Find where the given text appears and provide that cell's center as [X, Y] coordinate. 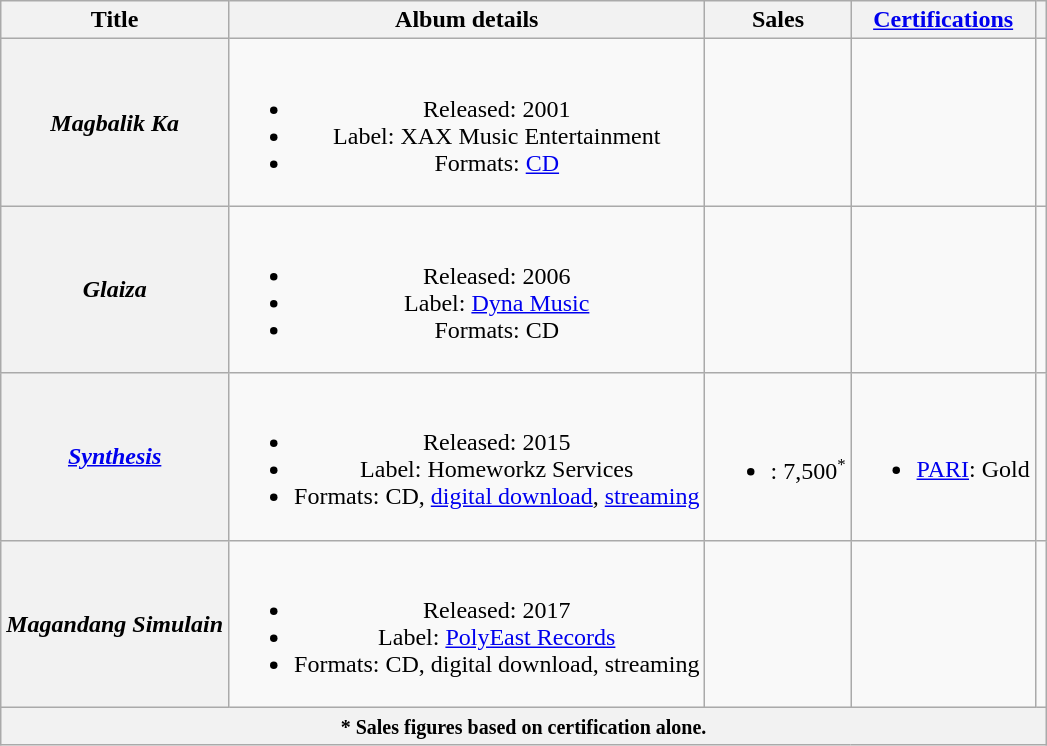
Magandang Simulain [115, 624]
Glaiza [115, 290]
Album details [467, 20]
* Sales figures based on certification alone. [524, 726]
Certifications [943, 20]
Sales [778, 20]
Title [115, 20]
Released: 2006Label: Dyna MusicFormats: CD [467, 290]
Magbalik Ka [115, 122]
: 7,500* [778, 456]
PARI: Gold [943, 456]
Released: 2001Label: XAX Music EntertainmentFormats: CD [467, 122]
Synthesis [115, 456]
Released: 2015Label: Homeworkz ServicesFormats: CD, digital download, streaming [467, 456]
Released: 2017Label: PolyEast RecordsFormats: CD, digital download, streaming [467, 624]
